Provide the [x, y] coordinate of the cell's center where the given text is located.  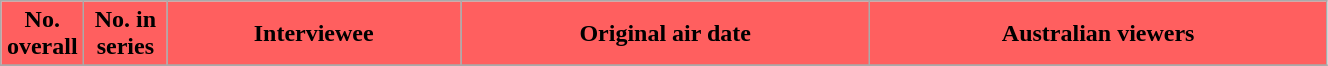
Interviewee [314, 34]
No. overall [42, 34]
Australian viewers [1098, 34]
Original air date [666, 34]
No. inseries [126, 34]
